Find where the given text appears and provide that cell's center as (x, y) coordinate. 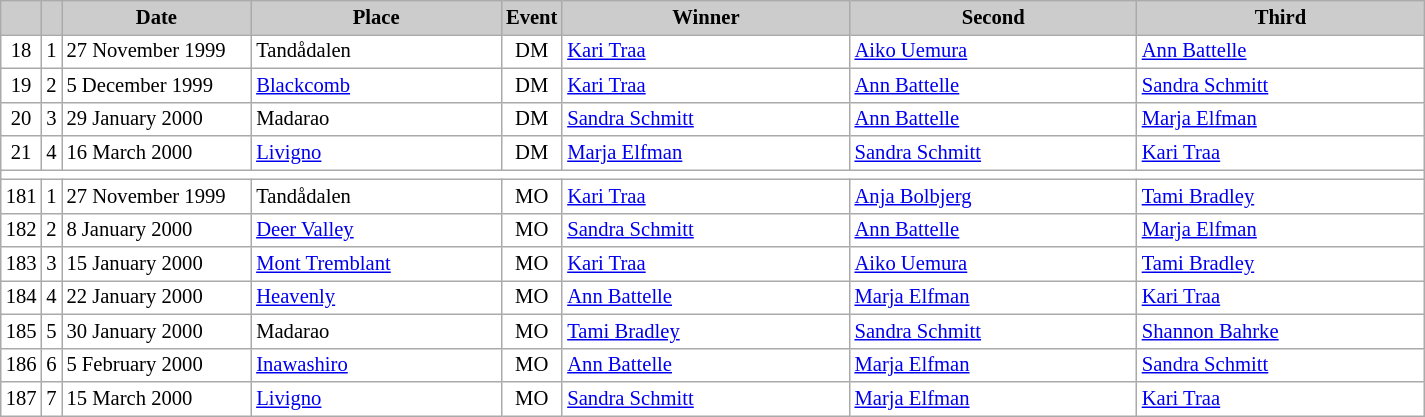
5 December 1999 (157, 85)
29 January 2000 (157, 119)
186 (22, 365)
15 March 2000 (157, 399)
8 January 2000 (157, 230)
Shannon Bahrke (1280, 331)
18 (22, 51)
187 (22, 399)
30 January 2000 (157, 331)
Place (376, 17)
182 (22, 230)
6 (51, 365)
22 January 2000 (157, 297)
Blackcomb (376, 85)
Inawashiro (376, 365)
Deer Valley (376, 230)
Date (157, 17)
19 (22, 85)
5 (51, 331)
181 (22, 196)
Winner (706, 17)
Heavenly (376, 297)
16 March 2000 (157, 153)
Second (994, 17)
Third (1280, 17)
20 (22, 119)
185 (22, 331)
Mont Tremblant (376, 263)
5 February 2000 (157, 365)
Anja Bolbjerg (994, 196)
183 (22, 263)
15 January 2000 (157, 263)
7 (51, 399)
21 (22, 153)
184 (22, 297)
Event (532, 17)
